Determine the [x, y] coordinate at the center of the cell enclosing the given text.  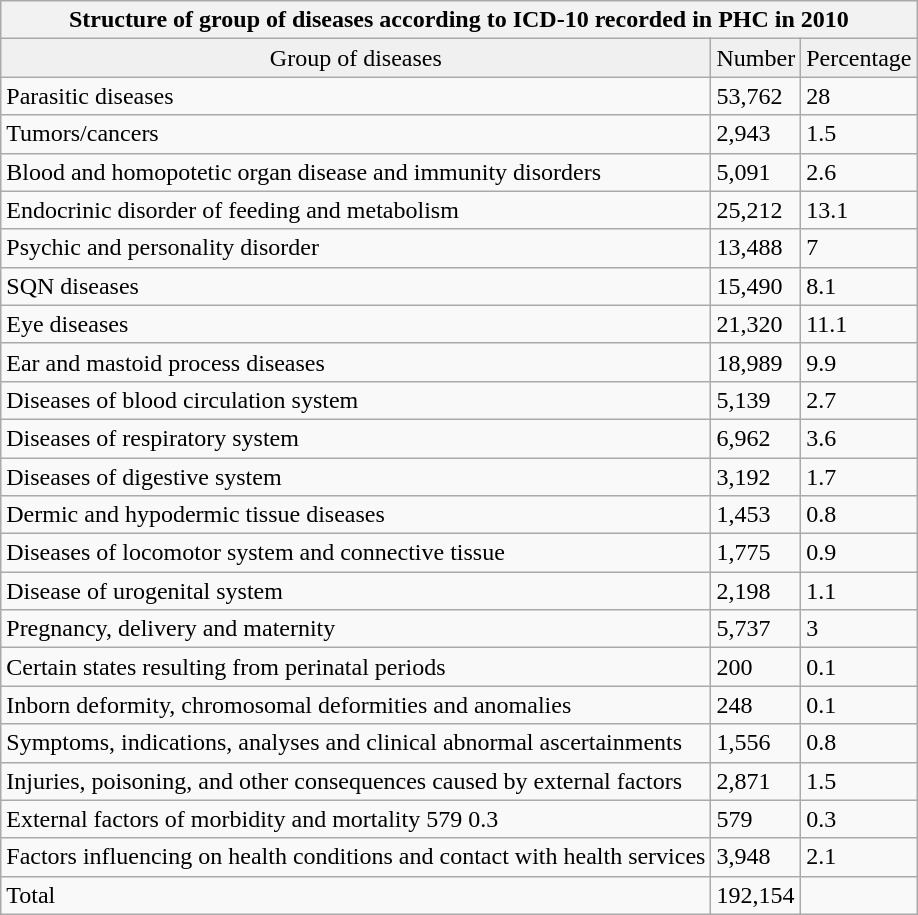
28 [859, 96]
21,320 [756, 324]
Factors influencing on health conditions and contact with health services [356, 857]
2.6 [859, 172]
Tumors/cancers [356, 134]
5,091 [756, 172]
1,556 [756, 743]
579 [756, 819]
18,989 [756, 362]
200 [756, 667]
1.1 [859, 591]
5,737 [756, 629]
Dermic and hypodermic tissue diseases [356, 515]
Ear and mastoid process diseases [356, 362]
5,139 [756, 400]
8.1 [859, 286]
Diseases of respiratory system [356, 438]
192,154 [756, 895]
25,212 [756, 210]
2,871 [756, 781]
Psychic and personality disorder [356, 248]
248 [756, 705]
Diseases of digestive system [356, 477]
6,962 [756, 438]
Blood and homopotetic organ disease and immunity disorders [356, 172]
1,453 [756, 515]
1.7 [859, 477]
Disease of urogenital system [356, 591]
Parasitic diseases [356, 96]
2.7 [859, 400]
Diseases of locomotor system and connective tissue [356, 553]
3,948 [756, 857]
13,488 [756, 248]
2.1 [859, 857]
Percentage [859, 58]
Diseases of blood circulation system [356, 400]
Group of diseases [356, 58]
2,198 [756, 591]
0.3 [859, 819]
Endocrinic disorder of feeding and metabolism [356, 210]
Number [756, 58]
SQN diseases [356, 286]
3,192 [756, 477]
53,762 [756, 96]
Structure of group of diseases according to ICD-10 recorded in PHC in 2010 [459, 20]
11.1 [859, 324]
3 [859, 629]
9.9 [859, 362]
Total [356, 895]
15,490 [756, 286]
2,943 [756, 134]
7 [859, 248]
Inborn deformity, chromosomal deformities and anomalies [356, 705]
1,775 [756, 553]
3.6 [859, 438]
Symptoms, indications, analyses and clinical abnormal ascertainments [356, 743]
0.9 [859, 553]
Certain states resulting from perinatal periods [356, 667]
13.1 [859, 210]
Pregnancy, delivery and maternity [356, 629]
Eye diseases [356, 324]
External factors of morbidity and mortality 579 0.3 [356, 819]
Injuries, poisoning, and other consequences caused by external factors [356, 781]
